Output the [X, Y] coordinate of the center of the cell containing the given text.  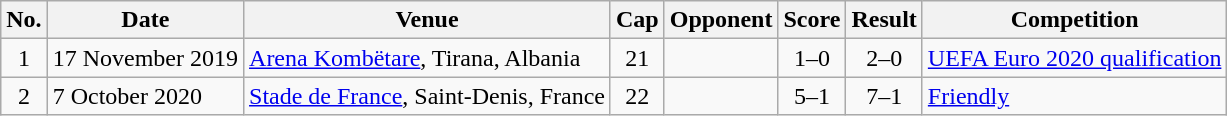
UEFA Euro 2020 qualification [1074, 58]
2 [24, 96]
Arena Kombëtare, Tirana, Albania [428, 58]
1–0 [812, 58]
2–0 [884, 58]
Date [145, 20]
Stade de France, Saint-Denis, France [428, 96]
Result [884, 20]
Competition [1074, 20]
7–1 [884, 96]
17 November 2019 [145, 58]
No. [24, 20]
Friendly [1074, 96]
Opponent [721, 20]
Venue [428, 20]
Score [812, 20]
Cap [637, 20]
22 [637, 96]
7 October 2020 [145, 96]
5–1 [812, 96]
21 [637, 58]
1 [24, 58]
